Determine the [X, Y] coordinate at the center of the cell enclosing the given text.  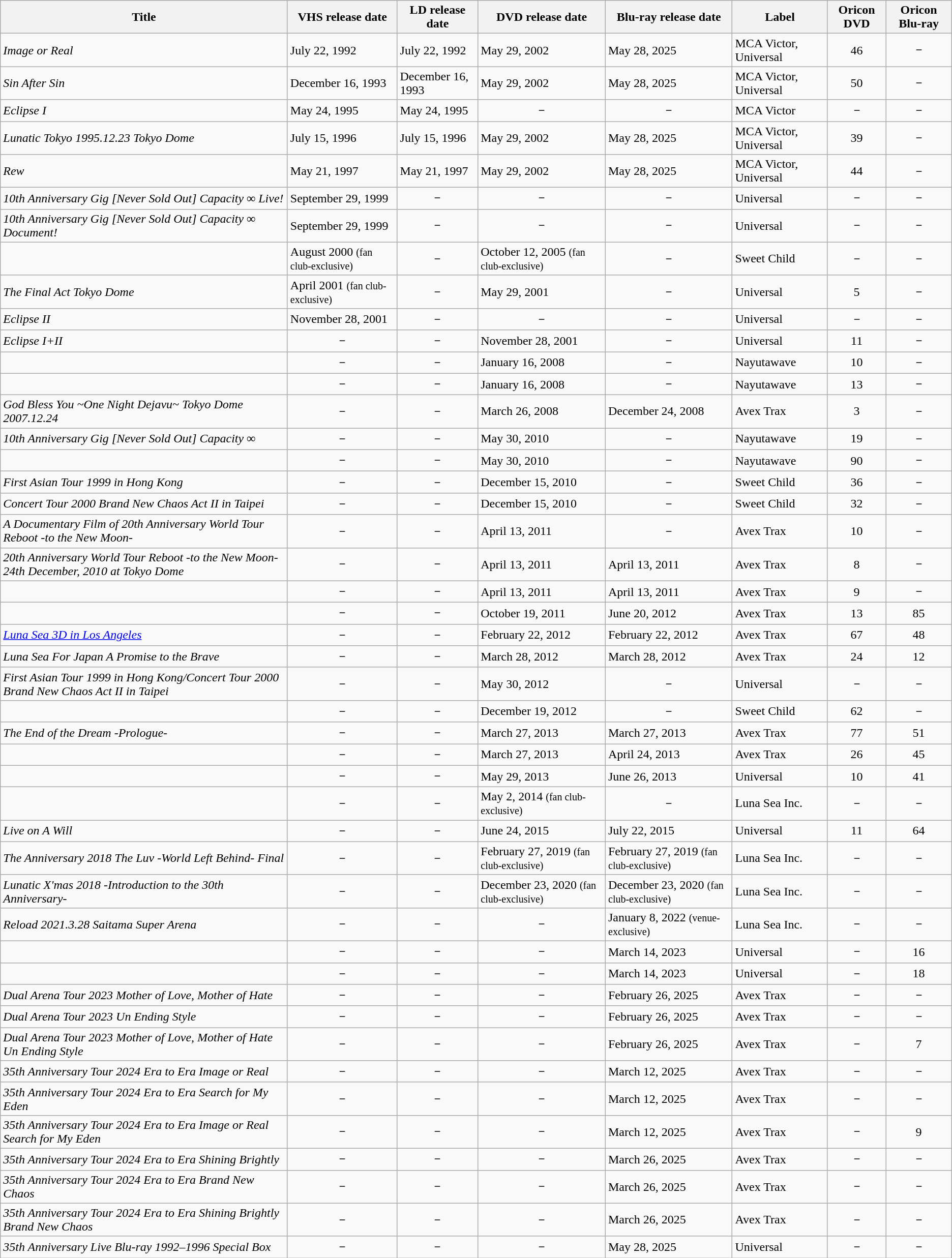
77 [856, 733]
May 30, 2012 [542, 683]
May 29, 2001 [542, 292]
June 26, 2013 [668, 776]
8 [856, 564]
Dual Arena Tour 2023 Mother of Love, Mother of Hate Un Ending Style [144, 1044]
April 24, 2013 [668, 755]
DVD release date [542, 17]
50 [856, 83]
64 [918, 831]
44 [856, 171]
Eclipse I [144, 111]
Oricon DVD [856, 17]
45 [918, 755]
First Asian Tour 1999 in Hong Kong [144, 482]
Title [144, 17]
January 8, 2022 (venue-exclusive) [668, 924]
December 24, 2008 [668, 412]
85 [918, 613]
December 19, 2012 [542, 711]
Luna Sea 3D in Los Angeles [144, 635]
Luna Sea For Japan A Promise to the Brave [144, 657]
October 12, 2005 (fan club-exclusive) [542, 258]
April 2001 (fan club-exclusive) [342, 292]
16 [918, 952]
90 [856, 461]
God Bless You ~One Night Dejavu~ Tokyo Dome 2007.12.24 [144, 412]
July 22, 2015 [668, 831]
41 [918, 776]
Eclipse I+II [144, 341]
March 26, 2008 [542, 412]
3 [856, 412]
10th Anniversary Gig [Never Sold Out] Capacity ∞ Live! [144, 198]
May 29, 2013 [542, 776]
Dual Arena Tour 2023 Un Ending Style [144, 1017]
36 [856, 482]
39 [856, 137]
32 [856, 503]
24 [856, 657]
VHS release date [342, 17]
Image or Real [144, 50]
35th Anniversary Tour 2024 Era to Era Search for My Eden [144, 1098]
10th Anniversary Gig [Never Sold Out] Capacity ∞ Document! [144, 226]
19 [856, 439]
LD release date [437, 17]
Eclipse II [144, 319]
5 [856, 292]
35th Anniversary Tour 2024 Era to Era Image or Real Search for My Eden [144, 1132]
Concert Tour 2000 Brand New Chaos Act II in Taipei [144, 503]
Sin After Sin [144, 83]
Live on A Will [144, 831]
Reload 2021.3.28 Saitama Super Arena [144, 924]
26 [856, 755]
Label [780, 17]
67 [856, 635]
MCA Victor [780, 111]
18 [918, 973]
7 [918, 1044]
35th Anniversary Tour 2024 Era to Era Brand New Chaos [144, 1187]
35th Anniversary Tour 2024 Era to Era Image or Real [144, 1072]
August 2000 (fan club-exclusive) [342, 258]
62 [856, 711]
51 [918, 733]
October 19, 2011 [542, 613]
46 [856, 50]
Blu-ray release date [668, 17]
May 2, 2014 (fan club-exclusive) [542, 803]
A Documentary Film of 20th Anniversary World Tour Reboot -to the New Moon- [144, 531]
June 20, 2012 [668, 613]
The Anniversary 2018 The Luv -World Left Behind- Final [144, 858]
Oricon Blu-ray [918, 17]
35th Anniversary Live Blu-ray 1992–1996 Special Box [144, 1247]
12 [918, 657]
35th Anniversary Tour 2024 Era to Era Shining Brightly Brand New Chaos [144, 1219]
The End of the Dream -Prologue- [144, 733]
48 [918, 635]
Lunatic X'mas 2018 -Introduction to the 30th Anniversary- [144, 891]
The Final Act Tokyo Dome [144, 292]
Dual Arena Tour 2023 Mother of Love, Mother of Hate [144, 996]
Lunatic Tokyo 1995.12.23 Tokyo Dome [144, 137]
35th Anniversary Tour 2024 Era to Era Shining Brightly [144, 1159]
10th Anniversary Gig [Never Sold Out] Capacity ∞ [144, 439]
Rew [144, 171]
June 24, 2015 [542, 831]
First Asian Tour 1999 in Hong Kong/Concert Tour 2000 Brand New Chaos Act II in Taipei [144, 683]
20th Anniversary World Tour Reboot -to the New Moon- 24th December, 2010 at Tokyo Dome [144, 564]
